Return the [x, y] coordinate for the center point of the cell that contains the specified text.  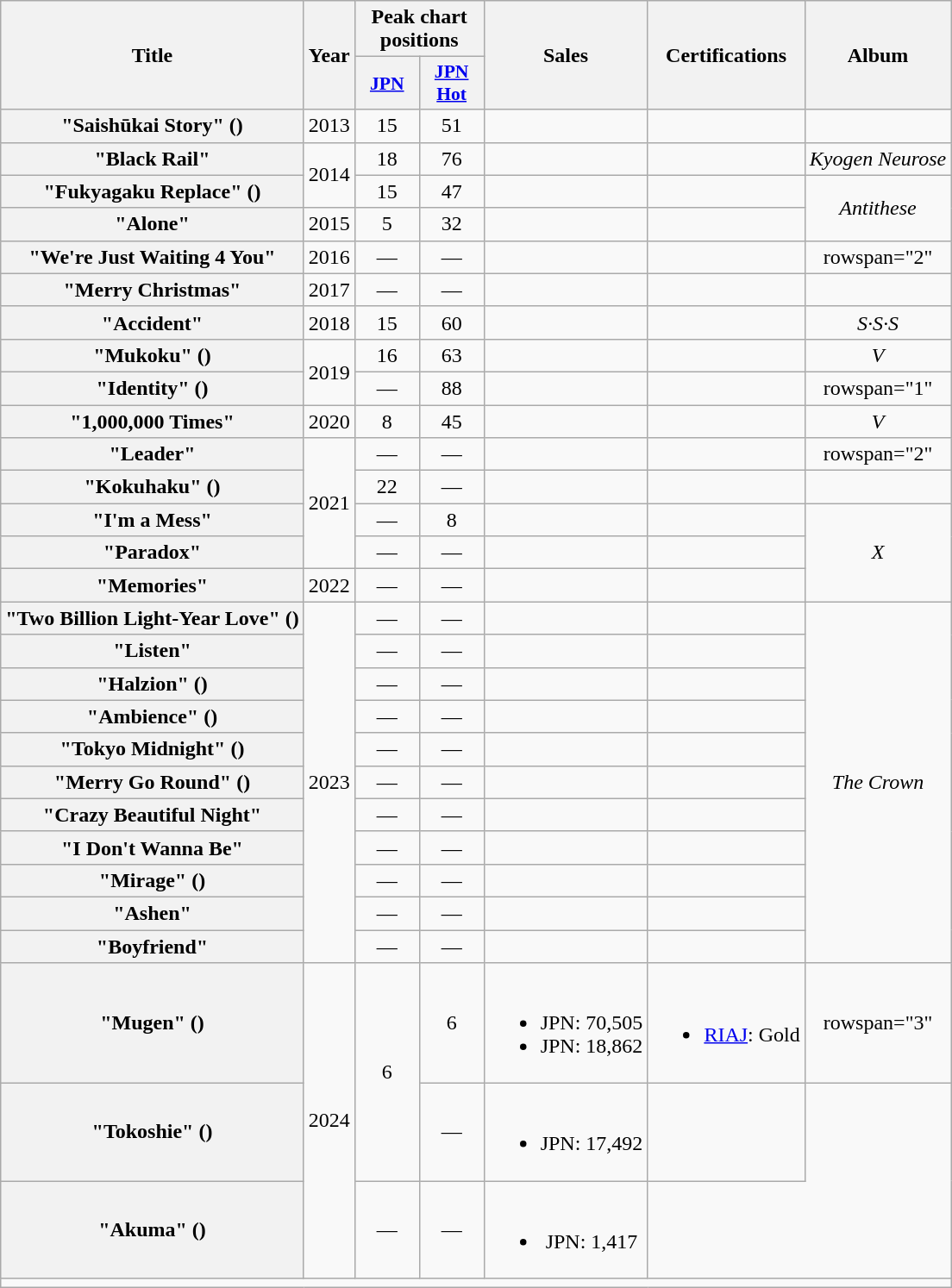
"Mugen" () [152, 1023]
2020 [329, 422]
JPN [386, 83]
JPN: 70,505 JPN: 18,862 [566, 1023]
"Tokyo Midnight" () [152, 749]
60 [452, 322]
"Identity" () [152, 388]
"Crazy Beautiful Night" [152, 815]
"Accident" [152, 322]
22 [386, 487]
JPNHot [452, 83]
"Leader" [152, 454]
Antithese [878, 208]
Certifications [726, 55]
"Merry Go Round" () [152, 782]
The Crown [878, 783]
JPN: 17,492 [566, 1133]
"I'm a Mess" [152, 520]
2018 [329, 322]
63 [452, 355]
"Black Rail" [152, 159]
"Paradox" [152, 553]
2017 [329, 290]
2022 [329, 585]
rowspan="3" [878, 1023]
Year [329, 55]
16 [386, 355]
Sales [566, 55]
88 [452, 388]
"1,000,000 Times" [152, 422]
5 [386, 224]
Kyogen Neurose [878, 159]
RIAJ: Gold [726, 1023]
2014 [329, 175]
"Ashen" [152, 913]
S·S·S [878, 322]
"Memories" [152, 585]
Album [878, 55]
"Tokoshie" () [152, 1133]
2019 [329, 372]
rowspan="1" [878, 388]
"I Don't Wanna Be" [152, 847]
JPN: 1,417 [566, 1229]
76 [452, 159]
"Alone" [152, 224]
"Mirage" () [152, 880]
"Fukyagaku Replace" () [152, 191]
Peak chart positions [419, 29]
2016 [329, 257]
"Akuma" () [152, 1229]
"We're Just Waiting 4 You" [152, 257]
"Halzion" () [152, 684]
"Saishūkai Story" () [152, 126]
32 [452, 224]
Title [152, 55]
45 [452, 422]
"Ambience" () [152, 716]
"Listen" [152, 651]
"Merry Christmas" [152, 290]
2015 [329, 224]
2023 [329, 783]
2021 [329, 503]
51 [452, 126]
X [878, 553]
"Mukoku" () [152, 355]
2024 [329, 1121]
"Kokuhaku" () [152, 487]
"Boyfriend" [152, 946]
2013 [329, 126]
"Two Billion Light-Year Love" () [152, 618]
47 [452, 191]
18 [386, 159]
